Output the [X, Y] coordinate of the center of the cell containing the given text.  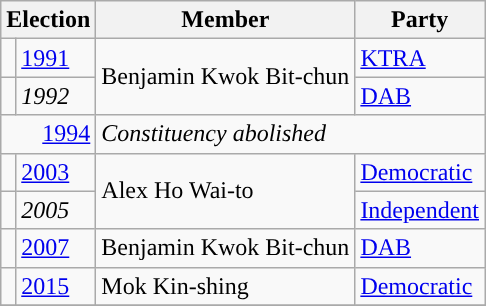
KTRA [420, 58]
2003 [56, 172]
Party [420, 20]
2015 [56, 286]
1994 [48, 134]
Independent [420, 210]
Mok Kin-shing [226, 286]
2005 [56, 210]
Election [48, 20]
2007 [56, 248]
Member [226, 20]
1991 [56, 58]
Constituency abolished [290, 134]
Alex Ho Wai-to [226, 191]
1992 [56, 96]
